Search for the cell housing the specified text and yield its [x, y] center coordinate. 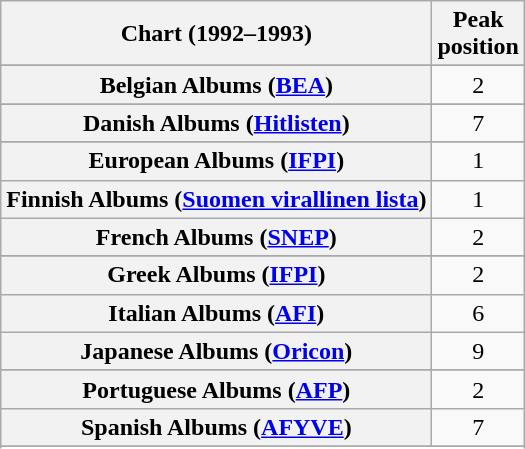
Greek Albums (IFPI) [216, 275]
Japanese Albums (Oricon) [216, 351]
Portuguese Albums (AFP) [216, 389]
Chart (1992–1993) [216, 34]
European Albums (IFPI) [216, 161]
9 [478, 351]
Belgian Albums (BEA) [216, 85]
French Albums (SNEP) [216, 237]
Italian Albums (AFI) [216, 313]
6 [478, 313]
Danish Albums (Hitlisten) [216, 123]
Peakposition [478, 34]
Finnish Albums (Suomen virallinen lista) [216, 199]
Spanish Albums (AFYVE) [216, 427]
